Scan for the cell matching the given text and deliver its [x, y] coordinate at center. 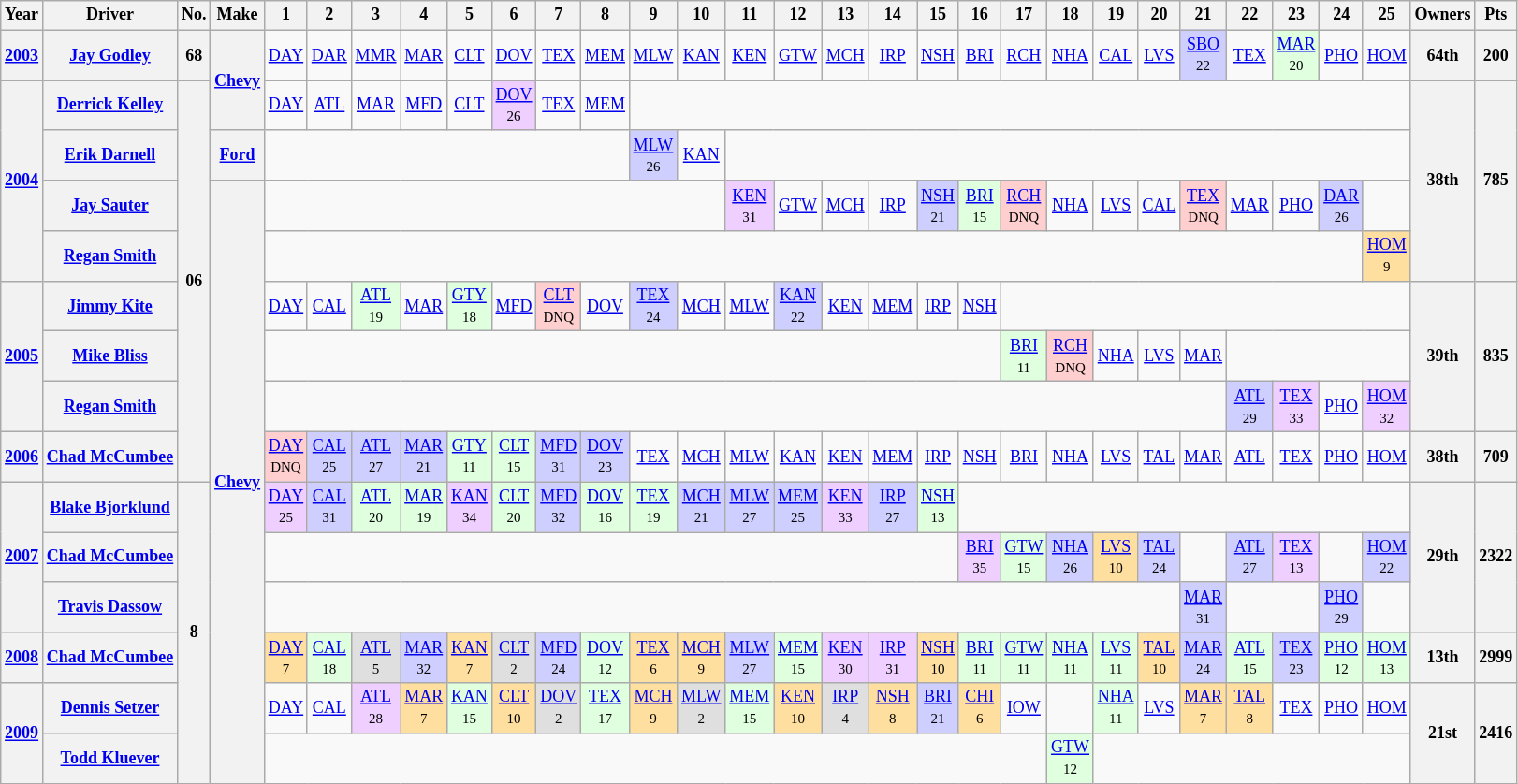
KEN10 [798, 708]
TAL24 [1159, 558]
2004 [22, 181]
HOM22 [1387, 558]
1 [285, 15]
CHI6 [979, 708]
GTW12 [1071, 758]
HOM9 [1387, 256]
GTW11 [1024, 658]
200 [1496, 55]
No. [195, 15]
21st [1443, 733]
NSH13 [938, 507]
2009 [22, 733]
CLT15 [514, 457]
TEX24 [653, 306]
19 [1116, 15]
IRP27 [893, 507]
CLT10 [514, 708]
ATL29 [1249, 407]
BRI21 [938, 708]
GTW15 [1024, 558]
20 [1159, 15]
13 [845, 15]
2 [329, 15]
ATL15 [1249, 658]
ATL19 [376, 306]
2416 [1496, 733]
24 [1342, 15]
IRP31 [893, 658]
2007 [22, 558]
Blake Bjorklund [109, 507]
06 [195, 281]
9 [653, 15]
18 [1071, 15]
TEX13 [1296, 558]
SBO22 [1204, 55]
MAR21 [424, 457]
TAL8 [1249, 708]
DOV2 [559, 708]
MLW2 [702, 708]
TEX19 [653, 507]
Make [238, 15]
TEX33 [1296, 407]
Ford [238, 155]
NHA26 [1071, 558]
11 [750, 15]
MAR32 [424, 658]
7 [559, 15]
NSH21 [938, 206]
NSH8 [893, 708]
MFD31 [559, 457]
NSH10 [938, 658]
68 [195, 55]
CAL31 [329, 507]
DAY25 [285, 507]
MAR19 [424, 507]
15 [938, 15]
Mike Bliss [109, 356]
Year [22, 15]
DOV12 [606, 658]
PHO29 [1342, 607]
HOM32 [1387, 407]
TEX6 [653, 658]
16 [979, 15]
CAL25 [329, 457]
TAL10 [1159, 658]
LVS10 [1116, 558]
KAN15 [470, 708]
PHO12 [1342, 658]
BRI15 [979, 206]
MCH21 [702, 507]
21 [1204, 15]
709 [1496, 457]
Todd Kluever [109, 758]
2999 [1496, 658]
ATL28 [376, 708]
DAR26 [1342, 206]
6 [514, 15]
KEN33 [845, 507]
IOW [1024, 708]
GTY11 [470, 457]
HOM13 [1387, 658]
3 [376, 15]
5 [470, 15]
12 [798, 15]
835 [1496, 356]
TAL [1159, 457]
Jay Godley [109, 55]
29th [1443, 558]
ATL5 [376, 658]
25 [1387, 15]
CLTDNQ [559, 306]
785 [1496, 181]
IRP4 [845, 708]
Erik Darnell [109, 155]
BRI35 [979, 558]
MEM25 [798, 507]
KAN7 [470, 658]
14 [893, 15]
MAR24 [1204, 658]
KAN22 [798, 306]
KAN34 [470, 507]
DOV16 [606, 507]
MAR31 [1204, 607]
GTY18 [470, 306]
2006 [22, 457]
2003 [22, 55]
MFD24 [559, 658]
64th [1443, 55]
Jay Sauter [109, 206]
Derrick Kelley [109, 106]
DOV26 [514, 106]
CLT2 [514, 658]
MFD32 [559, 507]
Jimmy Kite [109, 306]
MMR [376, 55]
Travis Dassow [109, 607]
ATL20 [376, 507]
DAR [329, 55]
KEN31 [750, 206]
2008 [22, 658]
39th [1443, 356]
TEX17 [606, 708]
Owners [1443, 15]
CAL18 [329, 658]
MAR20 [1296, 55]
17 [1024, 15]
KEN30 [845, 658]
TEXDNQ [1204, 206]
RCH [1024, 55]
MLW26 [653, 155]
2005 [22, 356]
CLT20 [514, 507]
DOV23 [606, 457]
22 [1249, 15]
DAYDNQ [285, 457]
Pts [1496, 15]
DAY7 [285, 658]
4 [424, 15]
Driver [109, 15]
Dennis Setzer [109, 708]
23 [1296, 15]
10 [702, 15]
LVS11 [1116, 658]
13th [1443, 658]
2322 [1496, 558]
TEX23 [1296, 658]
